Pinpoint the cell where the given text exists, returning its (X, Y) midpoint coordinate. 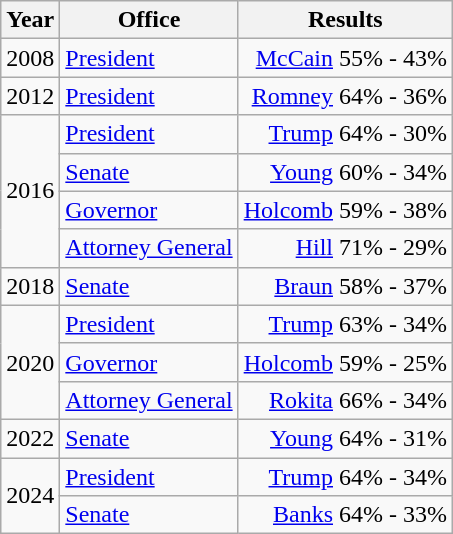
Young 64% - 31% (345, 438)
Romney 64% - 36% (345, 96)
Trump 64% - 34% (345, 477)
2022 (30, 438)
Banks 64% - 33% (345, 515)
Hill 71% - 29% (345, 248)
Braun 58% - 37% (345, 286)
McCain 55% - 43% (345, 58)
2018 (30, 286)
Trump 64% - 30% (345, 134)
2024 (30, 496)
Year (30, 20)
Trump 63% - 34% (345, 324)
Holcomb 59% - 38% (345, 210)
Holcomb 59% - 25% (345, 362)
2016 (30, 191)
2012 (30, 96)
Results (345, 20)
2008 (30, 58)
2020 (30, 362)
Rokita 66% - 34% (345, 400)
Young 60% - 34% (345, 172)
Office (149, 20)
